From the cell containing the given text, extract its center point as (X, Y) coordinate. 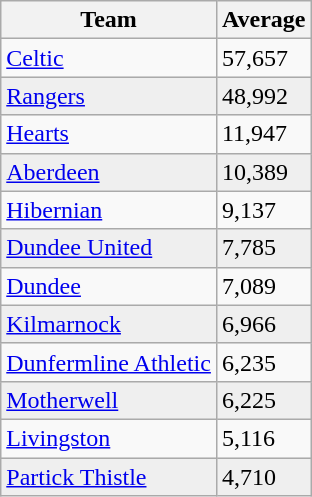
6,966 (264, 324)
Livingston (109, 438)
Team (109, 20)
7,785 (264, 248)
Kilmarnock (109, 324)
Aberdeen (109, 172)
48,992 (264, 96)
Motherwell (109, 400)
Rangers (109, 96)
Dundee United (109, 248)
Partick Thistle (109, 477)
6,235 (264, 362)
4,710 (264, 477)
57,657 (264, 58)
Dunfermline Athletic (109, 362)
Hibernian (109, 210)
Average (264, 20)
Celtic (109, 58)
6,225 (264, 400)
11,947 (264, 134)
Hearts (109, 134)
Dundee (109, 286)
9,137 (264, 210)
5,116 (264, 438)
7,089 (264, 286)
10,389 (264, 172)
